Scan for the cell matching the given text and deliver its (x, y) coordinate at center. 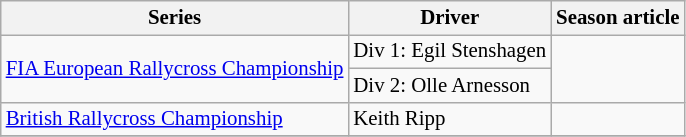
Driver (450, 18)
Div 1: Egil Stenshagen (450, 51)
Keith Ripp (450, 119)
FIA European Rallycross Championship (175, 68)
Div 2: Olle Arnesson (450, 85)
British Rallycross Championship (175, 119)
Season article (618, 18)
Series (175, 18)
